For the text-containing cell, return its midpoint in [X, Y] coordinate format. 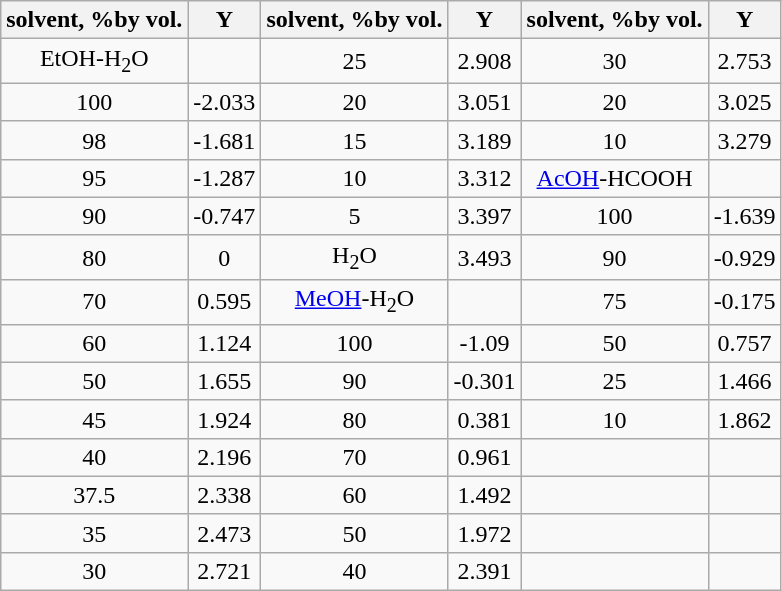
AcOH-HCOOH [614, 178]
98 [94, 140]
-2.033 [224, 102]
3.279 [744, 140]
-0.301 [484, 381]
-0.747 [224, 216]
3.025 [744, 102]
1.862 [744, 419]
H2O [354, 257]
35 [94, 533]
-1.681 [224, 140]
0.381 [484, 419]
1.124 [224, 343]
-1.639 [744, 216]
0.595 [224, 302]
1.655 [224, 381]
2.753 [744, 61]
0 [224, 257]
37.5 [94, 495]
1.972 [484, 533]
75 [614, 302]
45 [94, 419]
2.721 [224, 571]
MeOH-H2O [354, 302]
EtOH-H2O [94, 61]
0.757 [744, 343]
3.312 [484, 178]
-1.09 [484, 343]
-0.929 [744, 257]
3.397 [484, 216]
1.924 [224, 419]
3.051 [484, 102]
3.493 [484, 257]
2.473 [224, 533]
2.908 [484, 61]
2.338 [224, 495]
95 [94, 178]
-0.175 [744, 302]
3.189 [484, 140]
1.492 [484, 495]
-1.287 [224, 178]
2.196 [224, 457]
2.391 [484, 571]
0.961 [484, 457]
1.466 [744, 381]
5 [354, 216]
15 [354, 140]
